Return (x, y) of the center of cell containing provided text 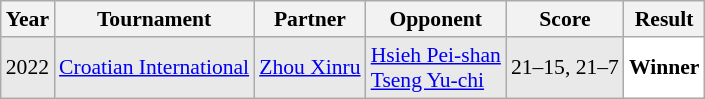
21–15, 21–7 (565, 68)
Result (664, 19)
Winner (664, 68)
Hsieh Pei-shan Tseng Yu-chi (436, 68)
Year (28, 19)
2022 (28, 68)
Zhou Xinru (310, 68)
Partner (310, 19)
Score (565, 19)
Tournament (154, 19)
Croatian International (154, 68)
Opponent (436, 19)
